Locate the cell with the specified text and output its (x, y) center coordinate. 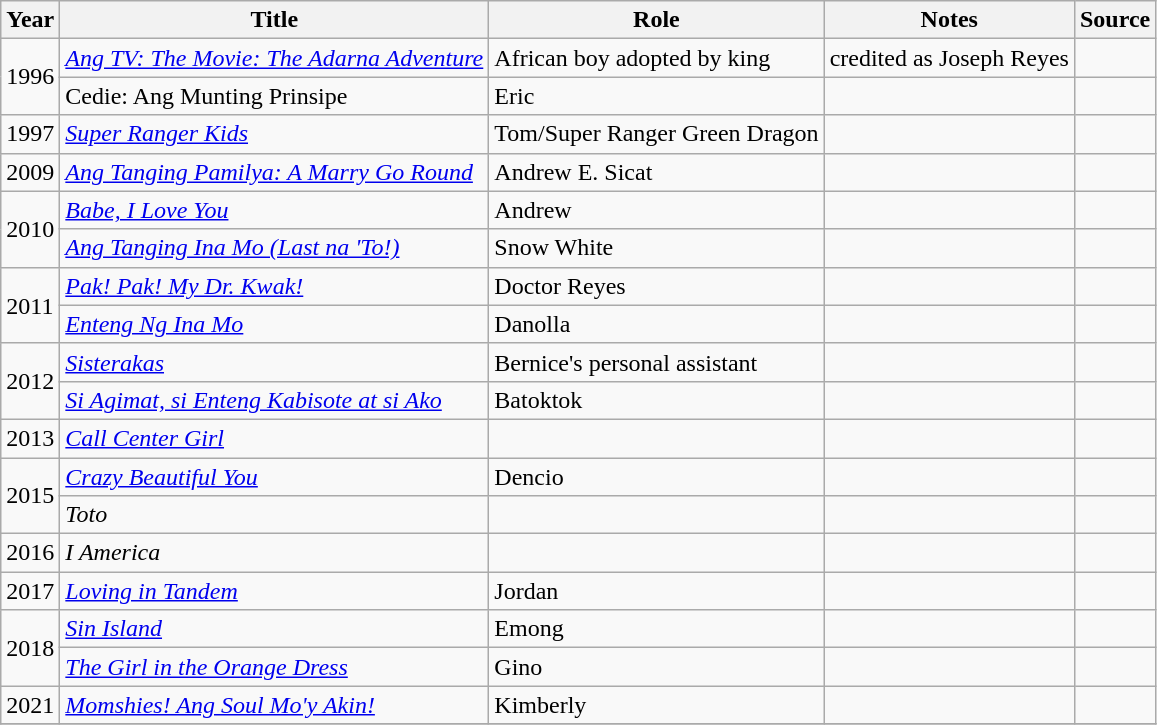
Danolla (656, 324)
Jordan (656, 591)
2010 (30, 229)
Ang TV: The Movie: The Adarna Adventure (274, 58)
Source (1114, 20)
Kimberly (656, 705)
Ang Tanging Ina Mo (Last na 'To!) (274, 248)
2012 (30, 381)
Pak! Pak! My Dr. Kwak! (274, 286)
Sisterakas (274, 362)
2016 (30, 553)
Dencio (656, 477)
2011 (30, 305)
Bernice's personal assistant (656, 362)
Year (30, 20)
Eric (656, 96)
2013 (30, 438)
Title (274, 20)
Toto (274, 515)
Enteng Ng Ina Mo (274, 324)
Doctor Reyes (656, 286)
Andrew (656, 210)
Gino (656, 667)
2021 (30, 705)
Notes (949, 20)
2018 (30, 648)
1996 (30, 77)
Si Agimat, si Enteng Kabisote at si Ako (274, 400)
2017 (30, 591)
Babe, I Love You (274, 210)
Super Ranger Kids (274, 134)
I America (274, 553)
Ang Tanging Pamilya: A Marry Go Round (274, 172)
2009 (30, 172)
Cedie: Ang Munting Prinsipe (274, 96)
African boy adopted by king (656, 58)
Momshies! Ang Soul Mo'y Akin! (274, 705)
Role (656, 20)
credited as Joseph Reyes (949, 58)
Tom/Super Ranger Green Dragon (656, 134)
Andrew E. Sicat (656, 172)
1997 (30, 134)
Loving in Tandem (274, 591)
Emong (656, 629)
Snow White (656, 248)
The Girl in the Orange Dress (274, 667)
Batoktok (656, 400)
Sin Island (274, 629)
Crazy Beautiful You (274, 477)
Call Center Girl (274, 438)
2015 (30, 496)
